Capture the cell that displays the provided text and extract its (X, Y) central coordinate. 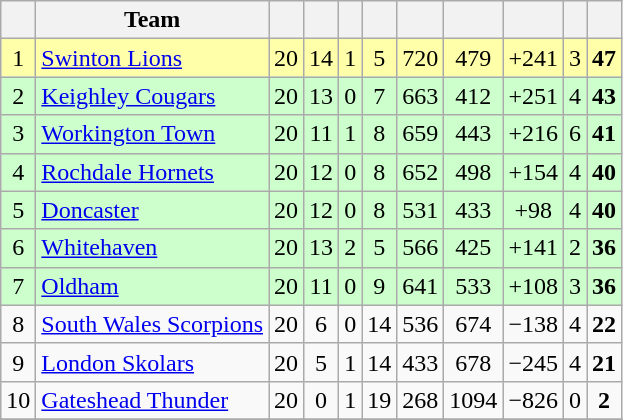
479 (474, 58)
−826 (534, 400)
−245 (534, 362)
+251 (534, 96)
10 (18, 400)
720 (420, 58)
425 (474, 248)
Gateshead Thunder (152, 400)
412 (474, 96)
+141 (534, 248)
Team (152, 20)
Whitehaven (152, 248)
Rochdale Hornets (152, 172)
43 (604, 96)
443 (474, 134)
19 (380, 400)
21 (604, 362)
1094 (474, 400)
Doncaster (152, 210)
Oldham (152, 286)
Workington Town (152, 134)
+98 (534, 210)
+216 (534, 134)
South Wales Scorpions (152, 324)
+241 (534, 58)
566 (420, 248)
Keighley Cougars (152, 96)
268 (420, 400)
674 (474, 324)
663 (420, 96)
Swinton Lions (152, 58)
22 (604, 324)
47 (604, 58)
531 (420, 210)
652 (420, 172)
678 (474, 362)
641 (420, 286)
−138 (534, 324)
+154 (534, 172)
+108 (534, 286)
41 (604, 134)
498 (474, 172)
London Skolars (152, 362)
533 (474, 286)
536 (420, 324)
659 (420, 134)
